Find where the given text appears and provide that cell's center as [X, Y] coordinate. 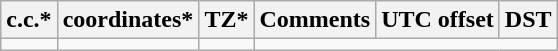
DST [528, 20]
coordinates* [128, 20]
UTC offset [438, 20]
Comments [315, 20]
TZ* [226, 20]
c.c.* [29, 20]
